Return (x, y) of the center of cell containing provided text 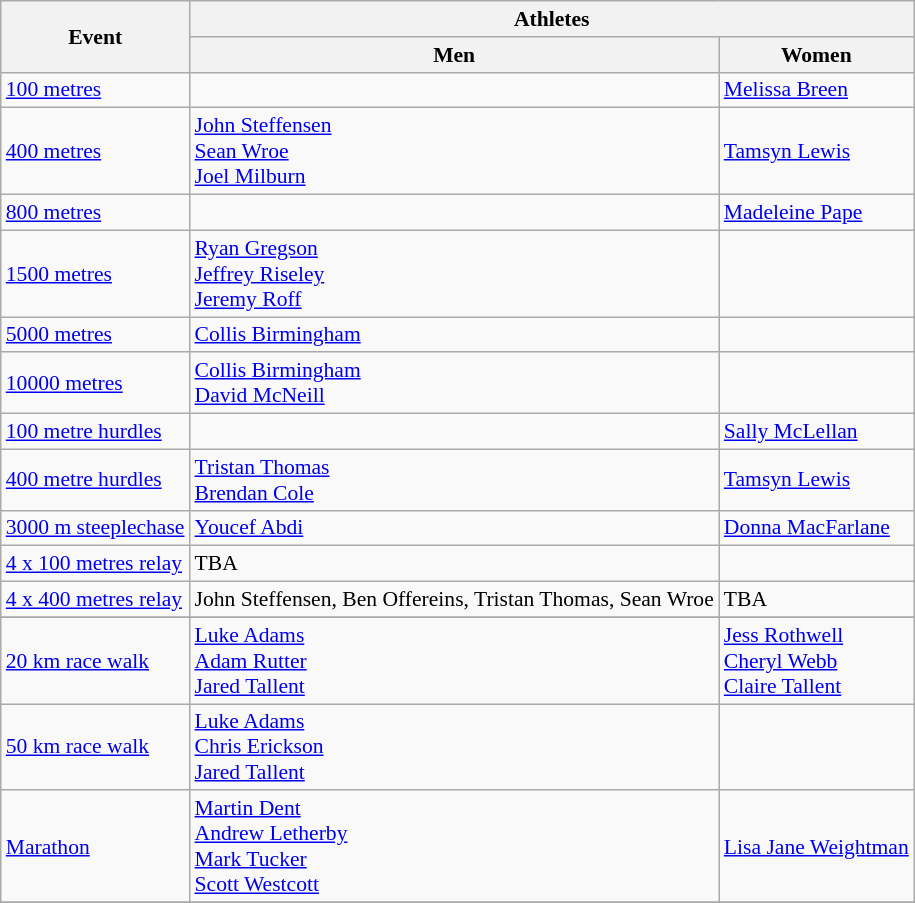
4 x 400 metres relay (96, 600)
50 km race walk (96, 748)
John Steffensen, Ben Offereins, Tristan Thomas, Sean Wroe (454, 600)
Jess Rothwell Cheryl Webb Claire Tallent (816, 660)
Lisa Jane Weightman (816, 847)
Martin Dent Andrew Letherby Mark Tucker Scott Westcott (454, 847)
10000 metres (96, 384)
Melissa Breen (816, 90)
20 km race walk (96, 660)
100 metre hurdles (96, 432)
Luke Adams Adam Rutter Jared Tallent (454, 660)
800 metres (96, 213)
400 metres (96, 152)
Youcef Abdi (454, 528)
John Steffensen Sean Wroe Joel Milburn (454, 152)
Madeleine Pape (816, 213)
Luke Adams Chris Erickson Jared Tallent (454, 748)
Athletes (552, 19)
Marathon (96, 847)
1500 metres (96, 274)
Event (96, 36)
100 metres (96, 90)
Men (454, 55)
4 x 100 metres relay (96, 564)
Donna MacFarlane (816, 528)
Women (816, 55)
Collis Birmingham David McNeill (454, 384)
3000 m steeplechase (96, 528)
Tristan Thomas Brendan Cole (454, 480)
5000 metres (96, 335)
Sally McLellan (816, 432)
Collis Birmingham (454, 335)
Ryan Gregson Jeffrey Riseley Jeremy Roff (454, 274)
400 metre hurdles (96, 480)
